Search for the cell housing the specified text and yield its (x, y) center coordinate. 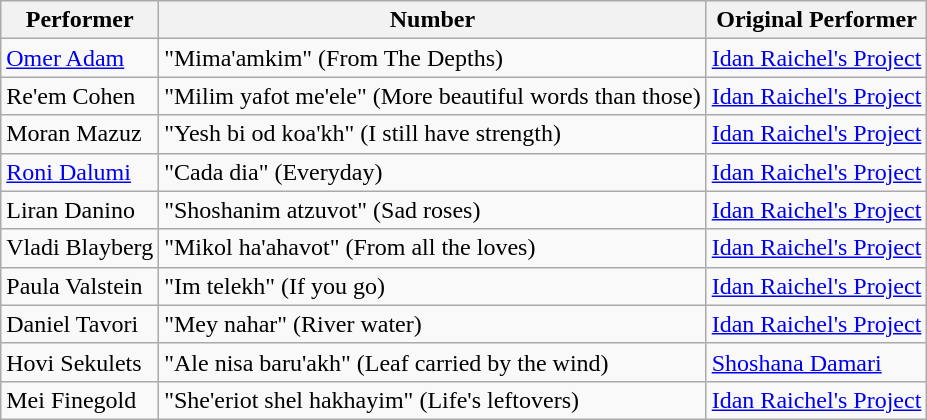
"Milim yafot me'ele" (More beautiful words than those) (433, 96)
Omer Adam (80, 58)
Original Performer (816, 20)
"Mey nahar" (River water) (433, 324)
Liran Danino (80, 210)
"Im telekh" (If you go) (433, 286)
Roni Dalumi (80, 172)
Paula Valstein (80, 286)
Daniel Tavori (80, 324)
Mei Finegold (80, 400)
"Mima'amkim" (From The Depths) (433, 58)
Number (433, 20)
Vladi Blayberg (80, 248)
Performer (80, 20)
"Cada dia" (Everyday) (433, 172)
"Mikol ha'ahavot" (From all the loves) (433, 248)
"Ale nisa baru'akh" (Leaf carried by the wind) (433, 362)
"Shoshanim atzuvot" (Sad roses) (433, 210)
Re'em Cohen (80, 96)
"She'eriot shel hakhayim" (Life's leftovers) (433, 400)
Shoshana Damari (816, 362)
Hovi Sekulets (80, 362)
"Yesh bi od koa'kh" (I still have strength) (433, 134)
Moran Mazuz (80, 134)
